For the text-containing cell, return its midpoint in [x, y] coordinate format. 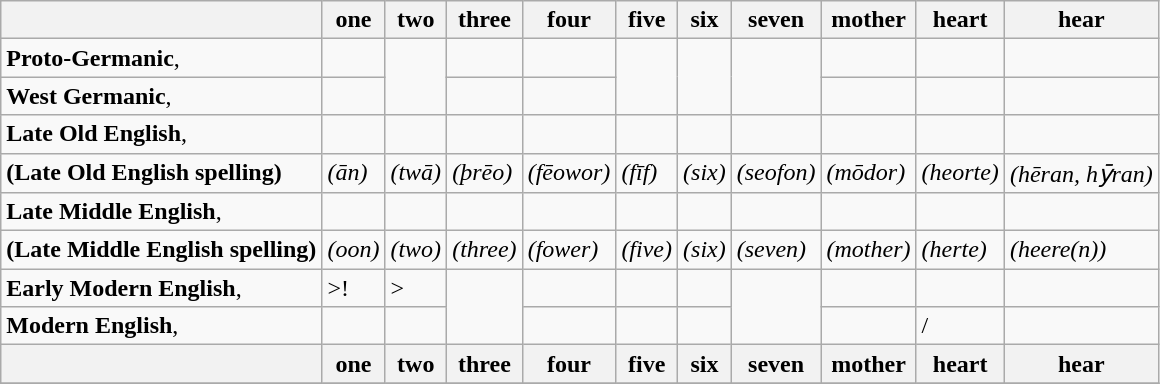
(heorte) [960, 173]
(three) [484, 250]
(five) [647, 250]
(twā) [416, 173]
(þrēo) [484, 173]
(ān) [354, 173]
(fīf) [647, 173]
(mother) [868, 250]
Proto-Germanic, [162, 58]
(seven) [776, 250]
(herte) [960, 250]
>! [354, 288]
/ [960, 326]
Late Middle English, [162, 212]
(heere(n)) [1081, 250]
(fower) [569, 250]
(fēowor) [569, 173]
(seofon) [776, 173]
West Germanic, [162, 96]
> [416, 288]
Late Old English, [162, 134]
Modern English, [162, 326]
(two) [416, 250]
(hēran, hȳran) [1081, 173]
(oon) [354, 250]
Early Modern English, [162, 288]
(Late Middle English spelling) [162, 250]
(Late Old English spelling) [162, 173]
(mōdor) [868, 173]
